Extract the [X, Y] coordinate from the center of the cell holding the provided text.  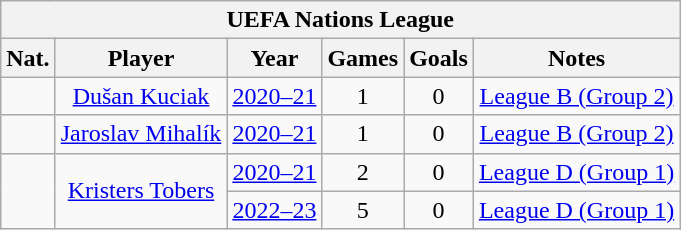
2022–23 [274, 210]
Player [141, 58]
Notes [576, 58]
Dušan Kuciak [141, 96]
Goals [439, 58]
5 [363, 210]
Nat. [28, 58]
Kristers Tobers [141, 191]
2 [363, 172]
UEFA Nations League [340, 20]
Games [363, 58]
Jaroslav Mihalík [141, 134]
Year [274, 58]
